Provide the (X, Y) coordinate of the cell's center where the given text is located.  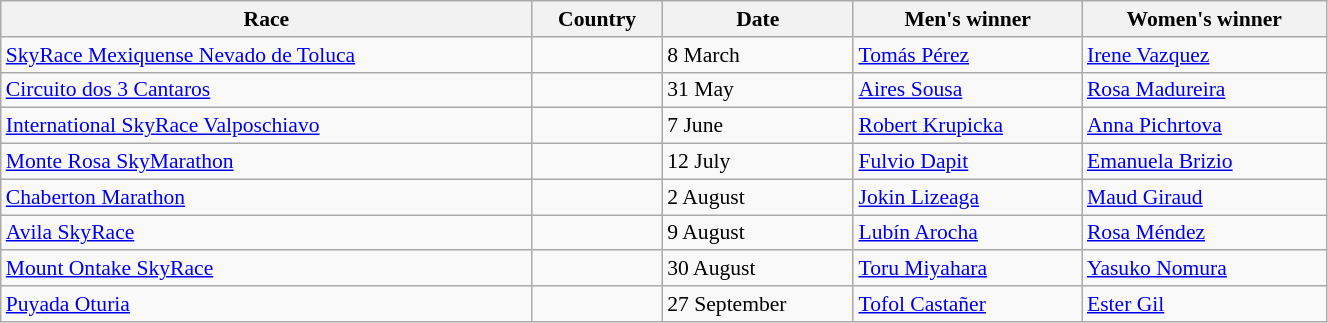
Date (758, 19)
SkyRace Mexiquense Nevado de Toluca (266, 55)
Tofol Castañer (967, 304)
27 September (758, 304)
Women's winner (1204, 19)
Yasuko Nomura (1204, 269)
Robert Krupicka (967, 126)
7 June (758, 126)
Rosa Méndez (1204, 233)
31 May (758, 90)
Jokin Lizeaga (967, 197)
12 July (758, 162)
Rosa Madureira (1204, 90)
Race (266, 19)
Irene Vazquez (1204, 55)
Maud Giraud (1204, 197)
Lubín Arocha (967, 233)
2 August (758, 197)
Aires Sousa (967, 90)
Toru Miyahara (967, 269)
Puyada Oturia (266, 304)
Chaberton Marathon (266, 197)
9 August (758, 233)
Ester Gil (1204, 304)
Tomás Pérez (967, 55)
Emanuela Brizio (1204, 162)
8 March (758, 55)
Fulvio Dapit (967, 162)
30 August (758, 269)
Mount Ontake SkyRace (266, 269)
Circuito dos 3 Cantaros (266, 90)
Men's winner (967, 19)
Monte Rosa SkyMarathon (266, 162)
Anna Pichrtova (1204, 126)
Avila SkyRace (266, 233)
International SkyRace Valposchiavo (266, 126)
Country (597, 19)
